From the cell containing the given text, extract its center point as [x, y] coordinate. 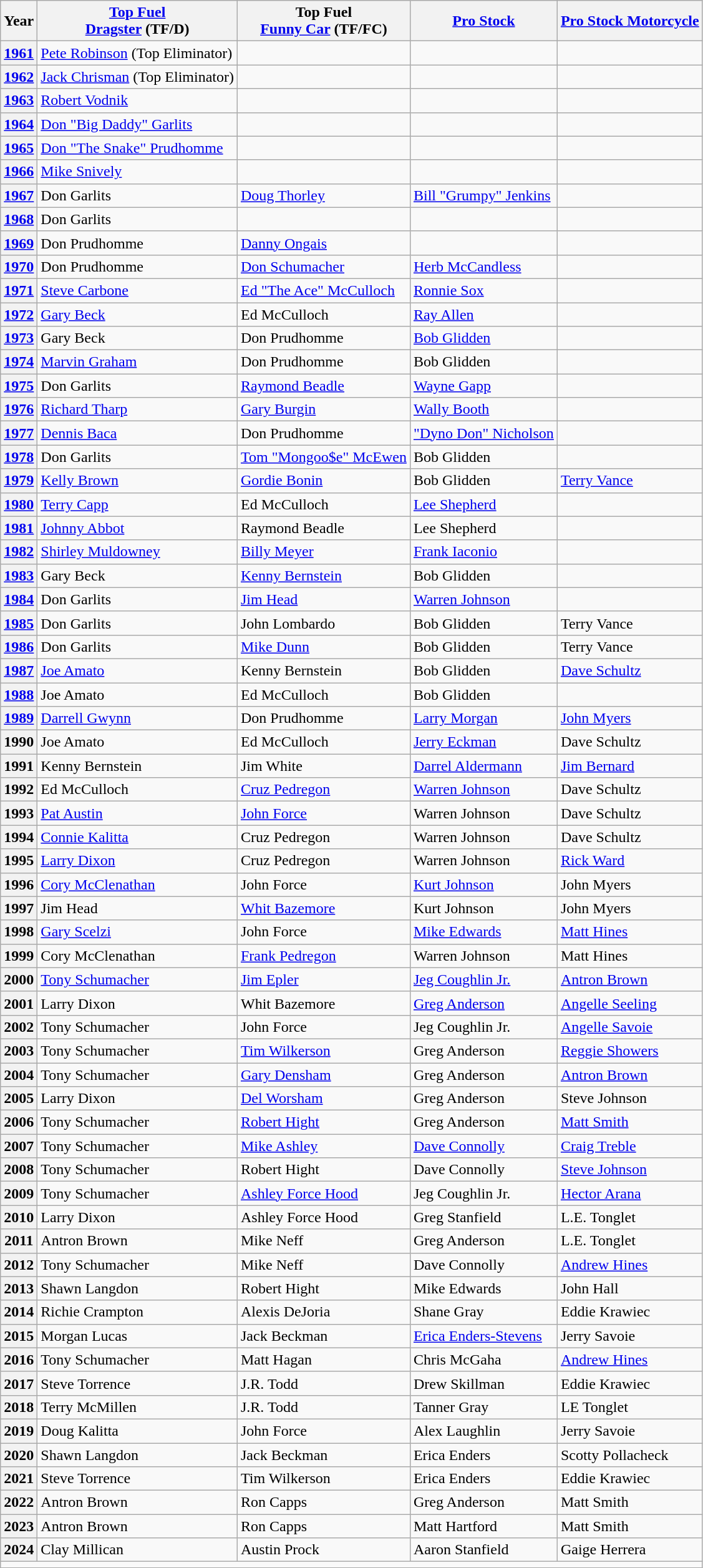
Marvin Graham [137, 362]
1981 [19, 528]
Alexis DeJoria [323, 1312]
Clay Millican [137, 1550]
Gary Scelzi [137, 932]
Terry McMillen [137, 1407]
Terry Capp [137, 504]
Chris McGaha [483, 1360]
1964 [19, 124]
LE Tonglet [630, 1407]
Darrell Gwynn [137, 718]
Robert Vodnik [137, 100]
1982 [19, 552]
Tom "Mongoo$e" McEwen [323, 457]
Pat Austin [137, 813]
Bill "Grumpy" Jenkins [483, 195]
Gary Densham [323, 1074]
2007 [19, 1146]
Scotty Pollacheck [630, 1455]
Darrel Aldermann [483, 766]
2021 [19, 1479]
2014 [19, 1312]
Larry Morgan [483, 718]
John Lombardo [323, 623]
2023 [19, 1526]
Don "The Snake" Prudhomme [137, 148]
Gordie Bonin [323, 481]
1961 [19, 53]
Matt Hartford [483, 1526]
Morgan Lucas [137, 1336]
Greg Stanfield [483, 1217]
Dennis Baca [137, 433]
Reggie Showers [630, 1051]
1989 [19, 718]
Doug Kalitta [137, 1431]
2002 [19, 1027]
Matt Hagan [323, 1360]
Pete Robinson (Top Eliminator) [137, 53]
1991 [19, 766]
1993 [19, 813]
2022 [19, 1502]
Craig Treble [630, 1146]
2020 [19, 1455]
Angelle Seeling [630, 1003]
"Dyno Don" Nicholson [483, 433]
Shirley Muldowney [137, 552]
Frank Pedregon [323, 956]
Top FuelDragster (TF/D) [137, 21]
1965 [19, 148]
Wayne Gapp [483, 386]
Alex Laughlin [483, 1431]
Mike Ashley [323, 1146]
2016 [19, 1360]
2010 [19, 1217]
Don Schumacher [323, 267]
1980 [19, 504]
1975 [19, 386]
1968 [19, 219]
Jack Chrisman (Top Eliminator) [137, 77]
2011 [19, 1241]
Ray Allen [483, 314]
Billy Meyer [323, 552]
Frank Iaconio [483, 552]
Gary Burgin [323, 409]
Don "Big Daddy" Garlits [137, 124]
1987 [19, 670]
1986 [19, 647]
Connie Kalitta [137, 837]
1978 [19, 457]
1995 [19, 861]
Mike Snively [137, 172]
Herb McCandless [483, 267]
Year [19, 21]
Kelly Brown [137, 481]
Del Worsham [323, 1099]
2024 [19, 1550]
2013 [19, 1288]
2015 [19, 1336]
Rick Ward [630, 861]
1973 [19, 338]
1997 [19, 908]
2018 [19, 1407]
Top FuelFunny Car (TF/FC) [323, 21]
2003 [19, 1051]
Aaron Stanfield [483, 1550]
Pro Stock Motorcycle [630, 21]
Hector Arana [630, 1193]
2008 [19, 1170]
Steve Carbone [137, 290]
Doug Thorley [323, 195]
Jim Epler [323, 979]
Mike Dunn [323, 647]
1969 [19, 243]
1996 [19, 884]
1974 [19, 362]
Shane Gray [483, 1312]
2019 [19, 1431]
1992 [19, 790]
Jim Bernard [630, 766]
2000 [19, 979]
Jim White [323, 766]
2001 [19, 1003]
Tanner Gray [483, 1407]
Wally Booth [483, 409]
1971 [19, 290]
1979 [19, 481]
Pro Stock [483, 21]
Gaige Herrera [630, 1550]
1976 [19, 409]
1988 [19, 695]
2006 [19, 1122]
2004 [19, 1074]
2017 [19, 1383]
2005 [19, 1099]
2009 [19, 1193]
1963 [19, 100]
1998 [19, 932]
1977 [19, 433]
1999 [19, 956]
2012 [19, 1265]
Richard Tharp [137, 409]
Erica Enders-Stevens [483, 1336]
Ed "The Ace" McCulloch [323, 290]
1966 [19, 172]
Drew Skillman [483, 1383]
Jerry Eckman [483, 742]
Richie Crampton [137, 1312]
Danny Ongais [323, 243]
John Hall [630, 1288]
1972 [19, 314]
1994 [19, 837]
1985 [19, 623]
1967 [19, 195]
1990 [19, 742]
Angelle Savoie [630, 1027]
Johnny Abbot [137, 528]
1962 [19, 77]
1984 [19, 599]
Ronnie Sox [483, 290]
1983 [19, 576]
1970 [19, 267]
Austin Prock [323, 1550]
